Locate the cell with the specified text and output its (x, y) center coordinate. 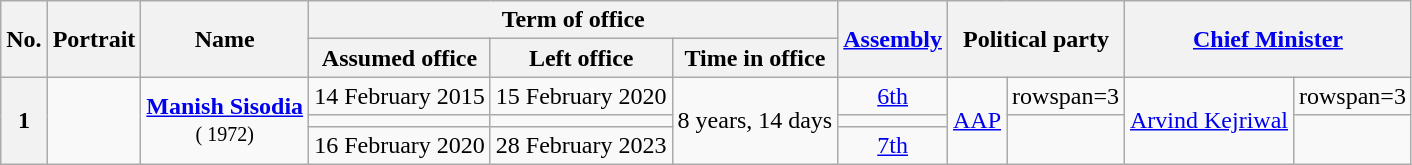
28 February 2023 (581, 145)
14 February 2015 (400, 96)
6th (893, 96)
Term of office (574, 20)
Assembly (893, 39)
15 February 2020 (581, 96)
Left office (581, 58)
Portrait (94, 39)
8 years, 14 days (755, 120)
Arvind Kejriwal (1208, 120)
Name (225, 39)
1 (24, 120)
No. (24, 39)
7th (893, 145)
Chief Minister (1268, 39)
Assumed office (400, 58)
Political party (1036, 39)
16 February 2020 (400, 145)
Time in office (755, 58)
Manish Sisodia( 1972) (225, 120)
AAP (976, 120)
